Detect which cell encompasses the target text, then output its (X, Y) center coordinate. 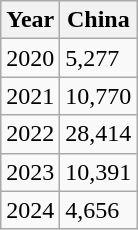
Year (30, 20)
2024 (30, 210)
2020 (30, 58)
10,391 (98, 172)
China (98, 20)
2022 (30, 134)
2023 (30, 172)
2021 (30, 96)
10,770 (98, 96)
28,414 (98, 134)
5,277 (98, 58)
4,656 (98, 210)
